Capture the cell that displays the provided text and extract its (X, Y) central coordinate. 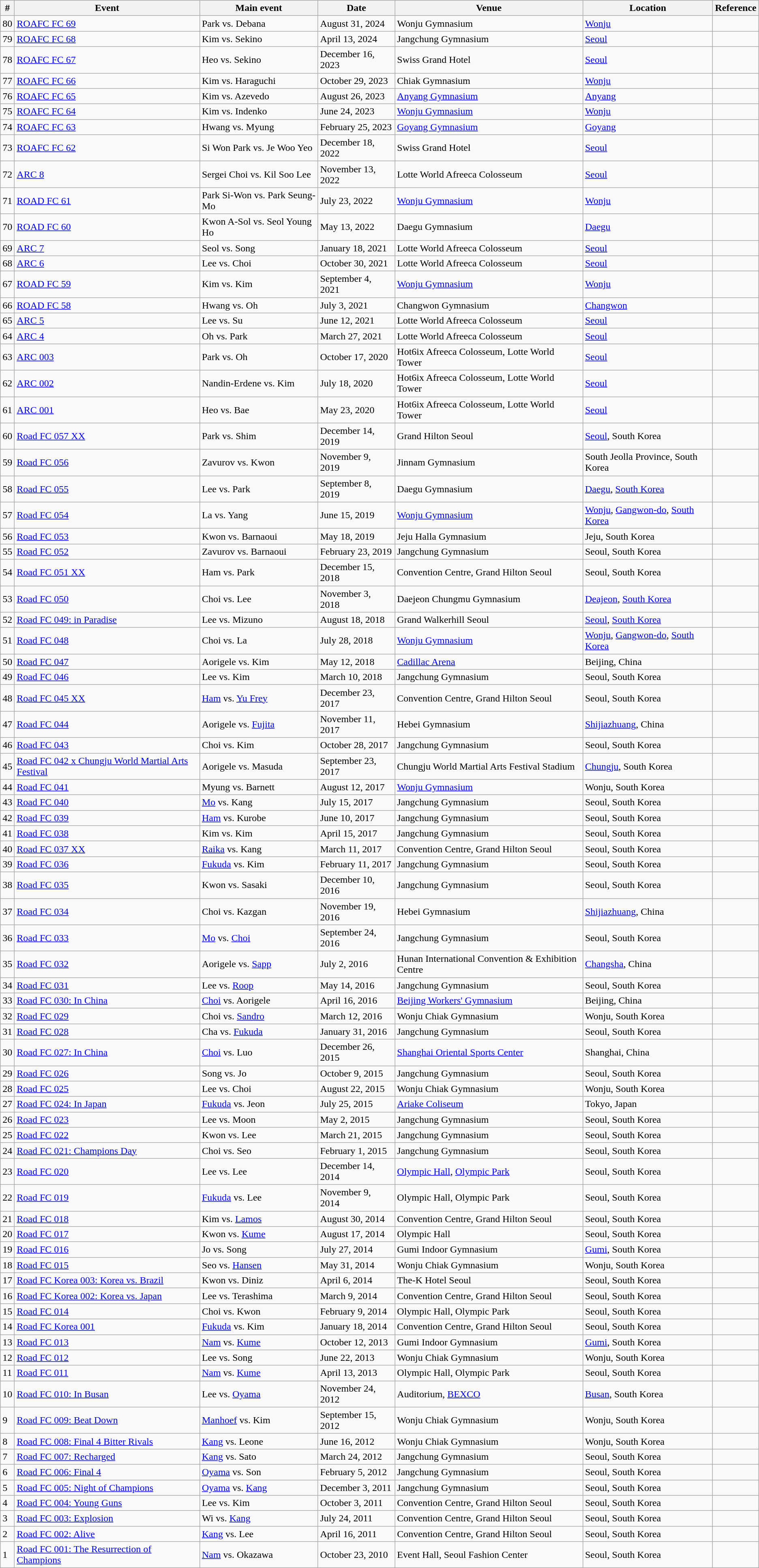
Road FC 002: Alive (107, 1534)
32 (7, 1016)
Road FC 052 (107, 551)
10 (7, 1394)
ARC 7 (107, 248)
Road FC 055 (107, 489)
ARC 4 (107, 336)
March 10, 2018 (356, 677)
17 (7, 1281)
Road FC 023 (107, 1120)
Road FC 003: Explosion (107, 1519)
16 (7, 1296)
Lee vs. Terashima (259, 1296)
18 (7, 1265)
75 (7, 112)
Road FC 045 XX (107, 698)
April 16, 2016 (356, 1001)
Road FC 005: Night of Champions (107, 1488)
Choi vs. Lee (259, 598)
Aorigele vs. Sapp (259, 964)
Lee vs. Lee (259, 1171)
September 23, 2017 (356, 766)
45 (7, 766)
April 13, 2024 (356, 39)
ROAFC FC 66 (107, 81)
14 (7, 1327)
Choi vs. Kazgan (259, 912)
8 (7, 1441)
South Jeolla Province, South Korea (648, 462)
Road FC 018 (107, 1218)
Road FC 004: Young Guns (107, 1503)
ROAFC FC 69 (107, 24)
September 15, 2012 (356, 1420)
August 31, 2024 (356, 24)
Jeju, South Korea (648, 536)
Event (107, 8)
Heo vs. Sekino (259, 60)
Goyang Gymnasium (489, 127)
Hwang vs. Myung (259, 127)
11 (7, 1373)
Park vs. Oh (259, 357)
1 (7, 1555)
Road FC 036 (107, 864)
Park vs. Shim (259, 436)
Aorigele vs. Masuda (259, 766)
July 25, 2015 (356, 1104)
June 12, 2021 (356, 321)
Road FC 056 (107, 462)
43 (7, 802)
Shanghai Oriental Sports Center (489, 1053)
Wi vs. Kang (259, 1519)
Nandin-Erdene vs. Kim (259, 384)
12 (7, 1358)
Road FC 015 (107, 1265)
ARC 6 (107, 264)
March 9, 2014 (356, 1296)
38 (7, 885)
44 (7, 787)
December 14, 2019 (356, 436)
Oyama vs. Son (259, 1472)
Oyama vs. Kang (259, 1488)
March 21, 2015 (356, 1135)
Kim vs. Sekino (259, 39)
Ham vs. Park (259, 573)
67 (7, 285)
Kwon vs. Barnaoui (259, 536)
ROAFC FC 65 (107, 96)
15 (7, 1311)
Road FC Korea 002: Korea vs. Japan (107, 1296)
Chungju, South Korea (648, 766)
ARC 5 (107, 321)
Road FC 054 (107, 515)
ROAFC FC 67 (107, 60)
The-K Hotel Seoul (489, 1281)
Jeju Halla Gymnasium (489, 536)
May 31, 2014 (356, 1265)
Shanghai, China (648, 1053)
33 (7, 1001)
Daegu, South Korea (648, 489)
47 (7, 724)
40 (7, 849)
71 (7, 200)
October 29, 2023 (356, 81)
October 3, 2011 (356, 1503)
Kwon A-Sol vs. Seol Young Ho (259, 227)
December 10, 2016 (356, 885)
39 (7, 864)
May 2, 2015 (356, 1120)
December 26, 2015 (356, 1053)
Road FC 013 (107, 1342)
35 (7, 964)
March 12, 2016 (356, 1016)
June 10, 2017 (356, 818)
57 (7, 515)
Changwon Gymnasium (489, 305)
Road FC 028 (107, 1032)
ROAFC FC 64 (107, 112)
Changsha, China (648, 964)
Road FC 009: Beat Down (107, 1420)
August 18, 2018 (356, 620)
Fukuda vs. Jeon (259, 1104)
Auditorium, BEXCO (489, 1394)
Kwon vs. Diniz (259, 1281)
Park Si-Won vs. Park Seung-Mo (259, 200)
July 27, 2014 (356, 1250)
Road FC 040 (107, 802)
Kim vs. Azevedo (259, 96)
58 (7, 489)
December 3, 2011 (356, 1488)
Road FC 001: The Resurrection of Champions (107, 1555)
Fukuda vs. Lee (259, 1198)
Mo vs. Choi (259, 938)
Lee vs. Oyama (259, 1394)
53 (7, 598)
Lee vs. Roop (259, 985)
Myung vs. Barnett (259, 787)
January 18, 2014 (356, 1327)
Road FC 029 (107, 1016)
June 24, 2023 (356, 112)
Zavurov vs. Kwon (259, 462)
Road FC 025 (107, 1089)
August 26, 2023 (356, 96)
Lee vs. Su (259, 321)
Anyang Gymnasium (489, 96)
Road FC 051 XX (107, 573)
June 15, 2019 (356, 515)
54 (7, 573)
January 18, 2021 (356, 248)
6 (7, 1472)
ARC 002 (107, 384)
Road FC 022 (107, 1135)
37 (7, 912)
Grand Hilton Seoul (489, 436)
Road FC 032 (107, 964)
Cha vs. Fukuda (259, 1032)
August 22, 2015 (356, 1089)
34 (7, 985)
August 12, 2017 (356, 787)
Road FC 042 x Chungju World Martial Arts Festival (107, 766)
Road FC 041 (107, 787)
Mo vs. Kang (259, 802)
Choi vs. La (259, 641)
July 3, 2021 (356, 305)
Beijing Workers' Gymnasium (489, 1001)
Olympic Hall (489, 1234)
October 17, 2020 (356, 357)
Road FC 039 (107, 818)
Road FC 020 (107, 1171)
9 (7, 1420)
Park vs. Debana (259, 24)
November 13, 2022 (356, 174)
May 23, 2020 (356, 410)
Road FC 043 (107, 745)
Seo vs. Hansen (259, 1265)
October 9, 2015 (356, 1073)
4 (7, 1503)
May 12, 2018 (356, 662)
ROAD FC 60 (107, 227)
Zavurov vs. Barnaoui (259, 551)
Aorigele vs. Fujita (259, 724)
Kim vs. Indenko (259, 112)
Road FC 034 (107, 912)
ROAFC FC 63 (107, 127)
20 (7, 1234)
Daegu (648, 227)
Choi vs. Aorigele (259, 1001)
ROAFC FC 68 (107, 39)
February 5, 2012 (356, 1472)
48 (7, 698)
Road FC 047 (107, 662)
Road FC 033 (107, 938)
Road FC 014 (107, 1311)
Road FC 010: In Busan (107, 1394)
29 (7, 1073)
Road FC 021: Champions Day (107, 1150)
Road FC 007: Recharged (107, 1456)
November 3, 2018 (356, 598)
February 9, 2014 (356, 1311)
Seol vs. Song (259, 248)
Lee vs. Moon (259, 1120)
Jo vs. Song (259, 1250)
73 (7, 148)
60 (7, 436)
23 (7, 1171)
February 1, 2015 (356, 1150)
Goyang (648, 127)
50 (7, 662)
25 (7, 1135)
February 23, 2019 (356, 551)
Sergei Choi vs. Kil Soo Lee (259, 174)
Jinnam Gymnasium (489, 462)
Oh vs. Park (259, 336)
Road FC 024: In Japan (107, 1104)
52 (7, 620)
Location (648, 8)
76 (7, 96)
74 (7, 127)
Road FC 046 (107, 677)
Choi vs. Seo (259, 1150)
# (7, 8)
Road FC Korea 001 (107, 1327)
Kim vs. Lamos (259, 1218)
ARC 8 (107, 174)
Road FC 017 (107, 1234)
42 (7, 818)
51 (7, 641)
January 31, 2016 (356, 1032)
November 24, 2012 (356, 1394)
Si Won Park vs. Je Woo Yeo (259, 148)
66 (7, 305)
La vs. Yang (259, 515)
19 (7, 1250)
December 23, 2017 (356, 698)
36 (7, 938)
February 25, 2023 (356, 127)
November 9, 2019 (356, 462)
Kang vs. Leone (259, 1441)
October 30, 2021 (356, 264)
Hunan International Convention & Exhibition Centre (489, 964)
21 (7, 1218)
3 (7, 1519)
56 (7, 536)
October 23, 2010 (356, 1555)
Road FC Korea 003: Korea vs. Brazil (107, 1281)
ROAD FC 59 (107, 285)
Grand Walkerhill Seoul (489, 620)
ROAFC FC 62 (107, 148)
March 11, 2017 (356, 849)
2 (7, 1534)
Choi vs. Luo (259, 1053)
Road FC 049: in Paradise (107, 620)
Road FC 053 (107, 536)
Road FC 044 (107, 724)
Choi vs. Sandro (259, 1016)
Event Hall, Seoul Fashion Center (489, 1555)
Road FC 048 (107, 641)
Main event (259, 8)
77 (7, 81)
Chiak Gymnasium (489, 81)
Road FC 012 (107, 1358)
Anyang (648, 96)
Road FC 006: Final 4 (107, 1472)
September 4, 2021 (356, 285)
27 (7, 1104)
December 16, 2023 (356, 60)
April 13, 2013 (356, 1373)
May 14, 2016 (356, 985)
July 15, 2017 (356, 802)
Cadillac Arena (489, 662)
April 6, 2014 (356, 1281)
64 (7, 336)
Ariake Coliseum (489, 1104)
Tokyo, Japan (648, 1104)
Road FC 011 (107, 1373)
April 15, 2017 (356, 833)
Heo vs. Bae (259, 410)
Kwon vs. Sasaki (259, 885)
Road FC 031 (107, 985)
Daejeon Chungmu Gymnasium (489, 598)
65 (7, 321)
May 13, 2022 (356, 227)
Hwang vs. Oh (259, 305)
November 9, 2014 (356, 1198)
November 19, 2016 (356, 912)
July 28, 2018 (356, 641)
Ham vs. Kurobe (259, 818)
February 11, 2017 (356, 864)
61 (7, 410)
Manhoef vs. Kim (259, 1420)
72 (7, 174)
March 27, 2021 (356, 336)
October 12, 2013 (356, 1342)
62 (7, 384)
Road FC 019 (107, 1198)
August 30, 2014 (356, 1218)
Kim vs. Haraguchi (259, 81)
Road FC 035 (107, 885)
Song vs. Jo (259, 1073)
69 (7, 248)
December 14, 2014 (356, 1171)
Road FC 050 (107, 598)
September 8, 2019 (356, 489)
30 (7, 1053)
Reference (735, 8)
August 17, 2014 (356, 1234)
ROAD FC 58 (107, 305)
July 23, 2022 (356, 200)
13 (7, 1342)
Kwon vs. Kume (259, 1234)
Chungju World Martial Arts Festival Stadium (489, 766)
July 24, 2011 (356, 1519)
79 (7, 39)
22 (7, 1198)
55 (7, 551)
Deajeon, South Korea (648, 598)
November 11, 2017 (356, 724)
March 24, 2012 (356, 1456)
July 18, 2020 (356, 384)
Road FC 016 (107, 1250)
Road FC 030: In China (107, 1001)
68 (7, 264)
Lee vs. Song (259, 1358)
Choi vs. Kim (259, 745)
ARC 003 (107, 357)
24 (7, 1150)
Road FC 037 XX (107, 849)
49 (7, 677)
Nam vs. Okazawa (259, 1555)
ARC 001 (107, 410)
Kang vs. Lee (259, 1534)
Venue (489, 8)
7 (7, 1456)
December 18, 2022 (356, 148)
Lee vs. Mizuno (259, 620)
41 (7, 833)
Kang vs. Sato (259, 1456)
April 16, 2011 (356, 1534)
October 28, 2017 (356, 745)
Changwon (648, 305)
Road FC 057 XX (107, 436)
Busan, South Korea (648, 1394)
78 (7, 60)
June 22, 2013 (356, 1358)
Kwon vs. Lee (259, 1135)
Date (356, 8)
46 (7, 745)
31 (7, 1032)
Aorigele vs. Kim (259, 662)
Choi vs. Kwon (259, 1311)
September 24, 2016 (356, 938)
63 (7, 357)
June 16, 2012 (356, 1441)
Raika vs. Kang (259, 849)
Road FC 038 (107, 833)
28 (7, 1089)
59 (7, 462)
80 (7, 24)
December 15, 2018 (356, 573)
26 (7, 1120)
May 18, 2019 (356, 536)
5 (7, 1488)
Road FC 027: In China (107, 1053)
70 (7, 227)
Lee vs. Park (259, 489)
ROAD FC 61 (107, 200)
Road FC 026 (107, 1073)
Road FC 008: Final 4 Bitter Rivals (107, 1441)
July 2, 2016 (356, 964)
Ham vs. Yu Frey (259, 698)
